Detect which cell encompasses the target text, then output its [x, y] center coordinate. 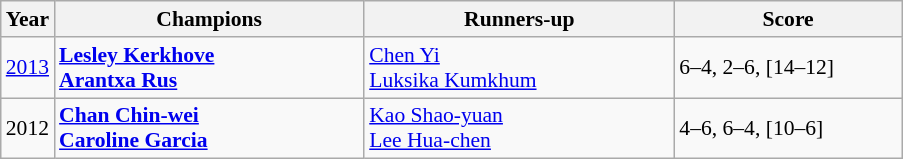
Score [788, 19]
Chan Chin-wei Caroline Garcia [209, 128]
2012 [28, 128]
Champions [209, 19]
Runners-up [519, 19]
2013 [28, 68]
Year [28, 19]
Chen Yi Luksika Kumkhum [519, 68]
Lesley Kerkhove Arantxa Rus [209, 68]
4–6, 6–4, [10–6] [788, 128]
6–4, 2–6, [14–12] [788, 68]
Kao Shao-yuan Lee Hua-chen [519, 128]
